Return (X, Y) of the center of cell containing provided text 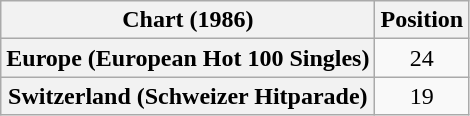
19 (422, 96)
Switzerland (Schweizer Hitparade) (188, 96)
Chart (1986) (188, 20)
Position (422, 20)
24 (422, 58)
Europe (European Hot 100 Singles) (188, 58)
